Return the [x, y] coordinate for the center point of the cell that contains the specified text.  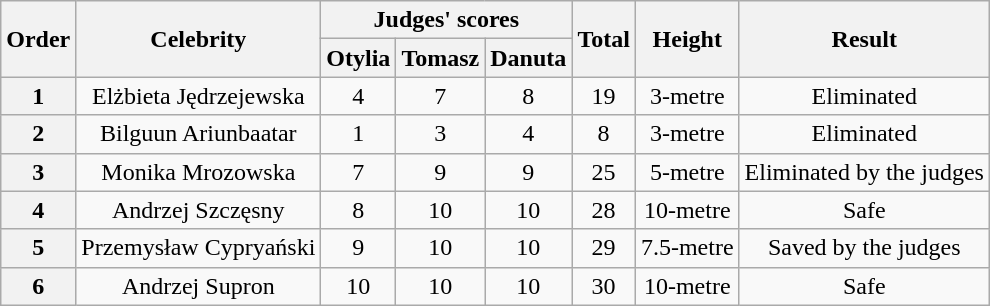
29 [604, 248]
Andrzej Supron [198, 286]
Danuta [528, 58]
7.5-metre [687, 248]
Saved by the judges [864, 248]
6 [38, 286]
19 [604, 96]
Total [604, 39]
25 [604, 172]
Andrzej Szczęsny [198, 210]
Judges' scores [446, 20]
5 [38, 248]
Order [38, 39]
Height [687, 39]
2 [38, 134]
Monika Mrozowska [198, 172]
Elżbieta Jędrzejewska [198, 96]
Eliminated by the judges [864, 172]
Result [864, 39]
30 [604, 286]
Otylia [358, 58]
5-metre [687, 172]
Bilguun Ariunbaatar [198, 134]
Celebrity [198, 39]
Tomasz [440, 58]
Przemysław Cypryański [198, 248]
28 [604, 210]
